For the text-containing cell, return its midpoint in (x, y) coordinate format. 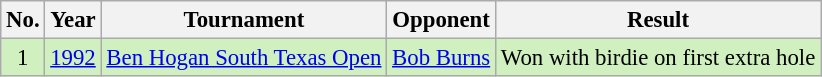
Tournament (244, 20)
Year (73, 20)
No. (23, 20)
1 (23, 58)
Ben Hogan South Texas Open (244, 58)
1992 (73, 58)
Result (658, 20)
Opponent (442, 20)
Won with birdie on first extra hole (658, 58)
Bob Burns (442, 58)
